Scan for the cell matching the given text and deliver its (x, y) coordinate at center. 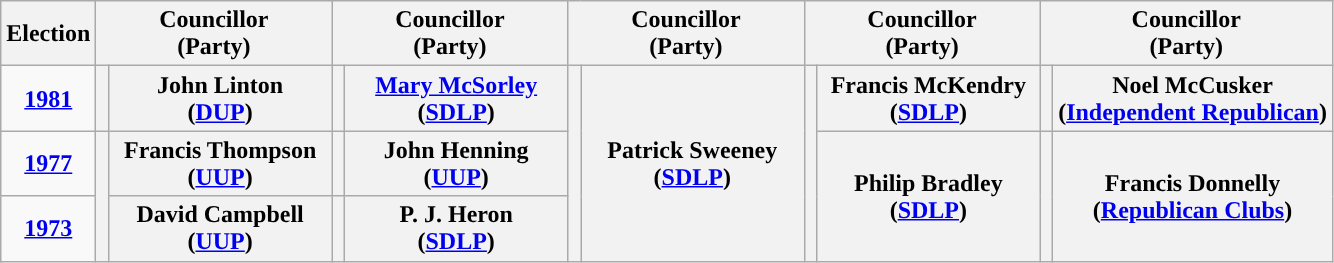
John Henning (UUP) (456, 164)
Patrick Sweeney (SDLP) (692, 164)
1981 (48, 98)
Francis Thompson (UUP) (220, 164)
Francis Donnelly (Republican Clubs) (1193, 196)
Philip Bradley (SDLP) (929, 196)
1973 (48, 228)
Mary McSorley (SDLP) (456, 98)
Noel McCusker (Independent Republican) (1193, 98)
1977 (48, 164)
Francis McKendry (SDLP) (929, 98)
P. J. Heron (SDLP) (456, 228)
David Campbell (UUP) (220, 228)
John Linton (DUP) (220, 98)
Election (48, 34)
